Pinpoint the cell where the given text exists, returning its [X, Y] midpoint coordinate. 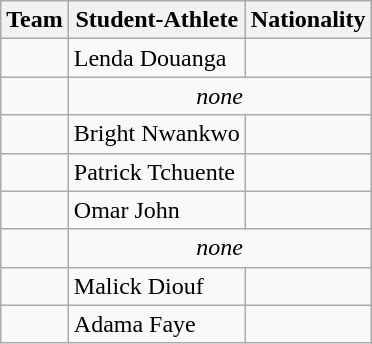
Team [35, 20]
Patrick Tchuente [156, 172]
Student-Athlete [156, 20]
Adama Faye [156, 324]
Bright Nwankwo [156, 134]
Omar John [156, 210]
Nationality [308, 20]
Lenda Douanga [156, 58]
Malick Diouf [156, 286]
